Find where the given text appears and provide that cell's center as (X, Y) coordinate. 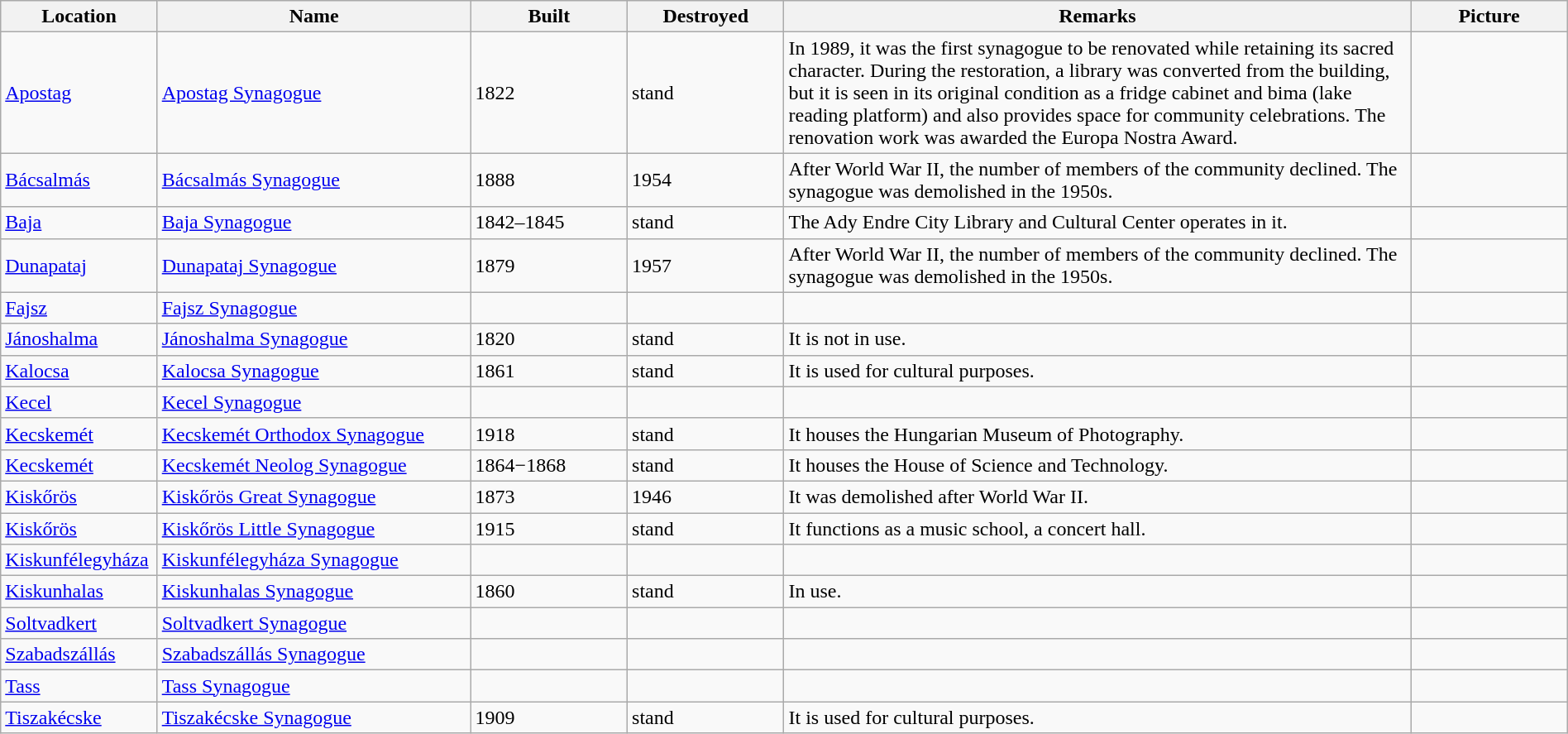
Built (549, 17)
Tass Synagogue (314, 686)
Kalocsa (79, 371)
Szabadszállás Synagogue (314, 655)
Kecel (79, 402)
1918 (549, 434)
Kiskunfélegyháza (79, 560)
Kiskőrös Little Synagogue (314, 529)
1879 (549, 265)
Remarks (1097, 17)
It houses the Hungarian Museum of Photography. (1097, 434)
Baja Synagogue (314, 223)
It is not in use. (1097, 339)
1873 (549, 497)
1860 (549, 592)
1822 (549, 93)
Soltvadkert Synagogue (314, 623)
Kecel Synagogue (314, 402)
Kiskőrös Great Synagogue (314, 497)
1915 (549, 529)
1820 (549, 339)
Soltvadkert (79, 623)
Dunapataj (79, 265)
1954 (706, 180)
Apostag Synagogue (314, 93)
1864−1868 (549, 465)
1909 (549, 717)
Szabadszállás (79, 655)
1842–1845 (549, 223)
Kecskemét Orthodox Synagogue (314, 434)
It was demolished after World War II. (1097, 497)
1861 (549, 371)
Bácsalmás Synagogue (314, 180)
Picture (1489, 17)
Apostag (79, 93)
Kecskemét Neolog Synagogue (314, 465)
Tiszakécske Synagogue (314, 717)
Tass (79, 686)
Kiskunfélegyháza Synagogue (314, 560)
Location (79, 17)
In use. (1097, 592)
1946 (706, 497)
Kiskunhalas Synagogue (314, 592)
1888 (549, 180)
Fajsz Synagogue (314, 308)
Destroyed (706, 17)
It functions as a music school, a concert hall. (1097, 529)
Dunapataj Synagogue (314, 265)
Fajsz (79, 308)
It houses the House of Science and Technology. (1097, 465)
Kalocsa Synagogue (314, 371)
The Ady Endre City Library and Cultural Center operates in it. (1097, 223)
Jánoshalma Synagogue (314, 339)
Kiskunhalas (79, 592)
Jánoshalma (79, 339)
Tiszakécske (79, 717)
Baja (79, 223)
Name (314, 17)
Bácsalmás (79, 180)
1957 (706, 265)
